Provide the (X, Y) coordinate of the cell's center where the given text is located.  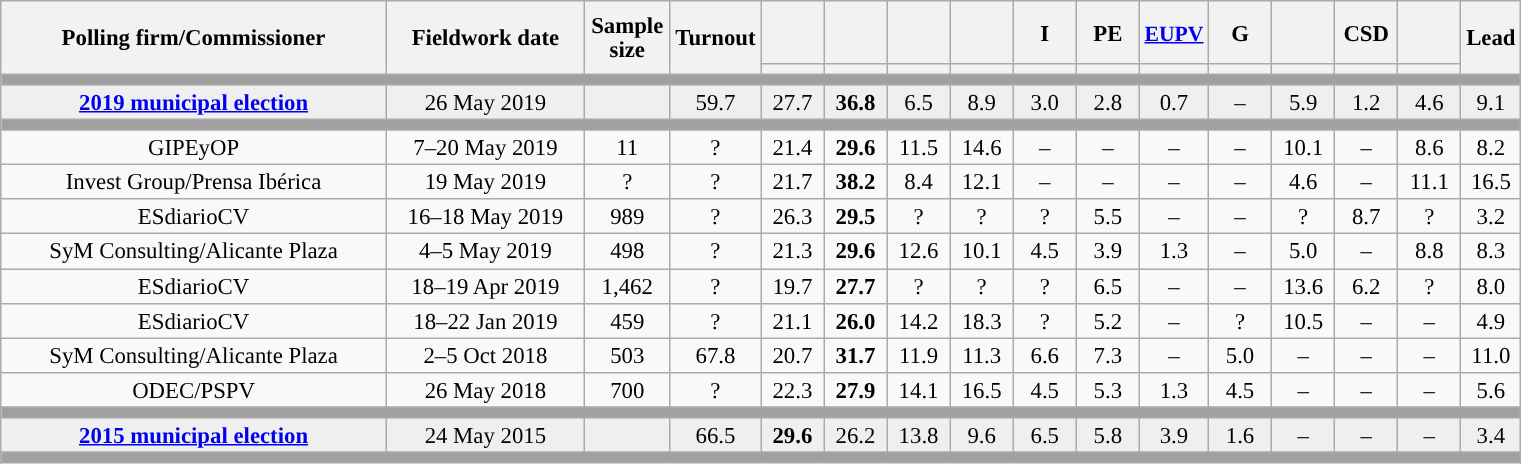
11.5 (918, 148)
Lead (1491, 38)
26 May 2019 (485, 102)
I (1044, 32)
Fieldwork date (485, 38)
21.4 (792, 148)
3.2 (1491, 218)
8.0 (1491, 286)
CSD (1366, 32)
2–5 Oct 2018 (485, 356)
498 (627, 252)
2015 municipal election (194, 436)
13.6 (1304, 286)
3.0 (1044, 102)
21.1 (792, 320)
5.2 (1108, 320)
GIPEyOP (194, 148)
EUPV (1174, 32)
11.1 (1430, 182)
59.7 (716, 102)
700 (627, 390)
18–22 Jan 2019 (485, 320)
8.2 (1491, 148)
14.1 (918, 390)
4–5 May 2019 (485, 252)
2019 municipal election (194, 102)
7.3 (1108, 356)
31.7 (856, 356)
36.8 (856, 102)
14.2 (918, 320)
19.7 (792, 286)
Invest Group/Prensa Ibérica (194, 182)
Turnout (716, 38)
26 May 2018 (485, 390)
7–20 May 2019 (485, 148)
22.3 (792, 390)
29.5 (856, 218)
66.5 (716, 436)
5.3 (1108, 390)
8.6 (1430, 148)
12.1 (982, 182)
27.9 (856, 390)
5.5 (1108, 218)
Polling firm/Commissioner (194, 38)
9.1 (1491, 102)
5.6 (1491, 390)
21.3 (792, 252)
4.9 (1491, 320)
38.2 (856, 182)
8.4 (918, 182)
5.9 (1304, 102)
0.7 (1174, 102)
8.8 (1430, 252)
1,462 (627, 286)
26.3 (792, 218)
26.0 (856, 320)
18–19 Apr 2019 (485, 286)
G (1240, 32)
1.6 (1240, 436)
20.7 (792, 356)
8.9 (982, 102)
6.6 (1044, 356)
PE (1108, 32)
5.8 (1108, 436)
459 (627, 320)
10.5 (1304, 320)
67.8 (716, 356)
11 (627, 148)
2.8 (1108, 102)
503 (627, 356)
9.6 (982, 436)
ODEC/PSPV (194, 390)
8.7 (1366, 218)
11.9 (918, 356)
18.3 (982, 320)
19 May 2019 (485, 182)
11.3 (982, 356)
Sample size (627, 38)
8.3 (1491, 252)
12.6 (918, 252)
989 (627, 218)
11.0 (1491, 356)
14.6 (982, 148)
26.2 (856, 436)
24 May 2015 (485, 436)
21.7 (792, 182)
3.4 (1491, 436)
1.2 (1366, 102)
13.8 (918, 436)
16–18 May 2019 (485, 218)
6.2 (1366, 286)
